Return (X, Y) of the center of cell containing provided text 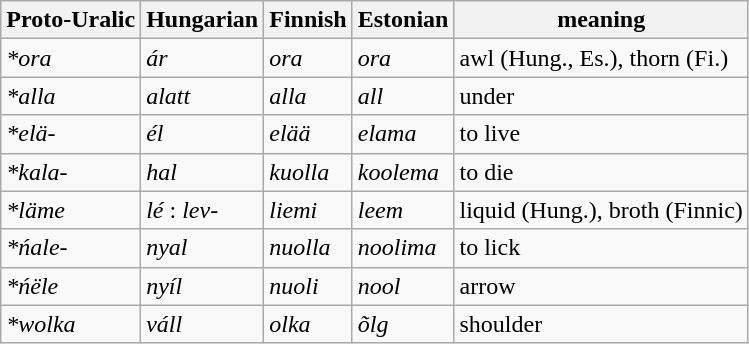
kuolla (308, 172)
Finnish (308, 20)
*läme (71, 210)
*ora (71, 58)
liemi (308, 210)
*ńële (71, 286)
all (403, 96)
shoulder (601, 324)
hal (202, 172)
*alla (71, 96)
*elä- (71, 134)
õlg (403, 324)
nool (403, 286)
lé : lev- (202, 210)
arrow (601, 286)
awl (Hung., Es.), thorn (Fi.) (601, 58)
nuoli (308, 286)
elama (403, 134)
meaning (601, 20)
nyal (202, 248)
koolema (403, 172)
under (601, 96)
nuolla (308, 248)
to lick (601, 248)
olka (308, 324)
alla (308, 96)
liquid (Hung.), broth (Finnic) (601, 210)
váll (202, 324)
Estonian (403, 20)
to die (601, 172)
Hungarian (202, 20)
Proto-Uralic (71, 20)
*kala- (71, 172)
nyíl (202, 286)
to live (601, 134)
ár (202, 58)
elää (308, 134)
él (202, 134)
alatt (202, 96)
noolima (403, 248)
*ńale- (71, 248)
leem (403, 210)
*wolka (71, 324)
